Pinpoint the cell where the given text exists, returning its (x, y) midpoint coordinate. 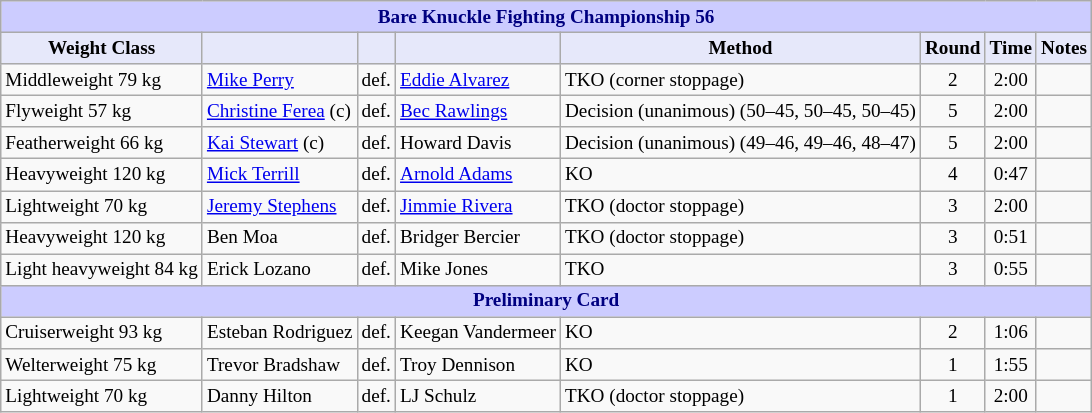
Round (952, 48)
Troy Dennison (478, 365)
TKO (740, 270)
Howard Davis (478, 143)
Mike Jones (478, 270)
Mike Perry (280, 80)
LJ Schulz (478, 396)
Jimmie Rivera (478, 206)
Preliminary Card (546, 301)
Welterweight 75 kg (102, 365)
Keegan Vandermeer (478, 333)
Flyweight 57 kg (102, 111)
Decision (unanimous) (49–46, 49–46, 48–47) (740, 143)
Ben Moa (280, 238)
1:06 (1010, 333)
Notes (1064, 48)
4 (952, 175)
1:55 (1010, 365)
Decision (unanimous) (50–45, 50–45, 50–45) (740, 111)
Middleweight 79 kg (102, 80)
Eddie Alvarez (478, 80)
0:47 (1010, 175)
0:55 (1010, 270)
Christine Ferea (c) (280, 111)
Cruiserweight 93 kg (102, 333)
TKO (corner stoppage) (740, 80)
Erick Lozano (280, 270)
Mick Terrill (280, 175)
Light heavyweight 84 kg (102, 270)
Method (740, 48)
Danny Hilton (280, 396)
Bare Knuckle Fighting Championship 56 (546, 17)
Jeremy Stephens (280, 206)
Esteban Rodriguez (280, 333)
Trevor Bradshaw (280, 365)
Bridger Bercier (478, 238)
Featherweight 66 kg (102, 143)
Time (1010, 48)
Arnold Adams (478, 175)
Kai Stewart (c) (280, 143)
Weight Class (102, 48)
Bec Rawlings (478, 111)
0:51 (1010, 238)
